Scan for the cell matching the given text and deliver its (x, y) coordinate at center. 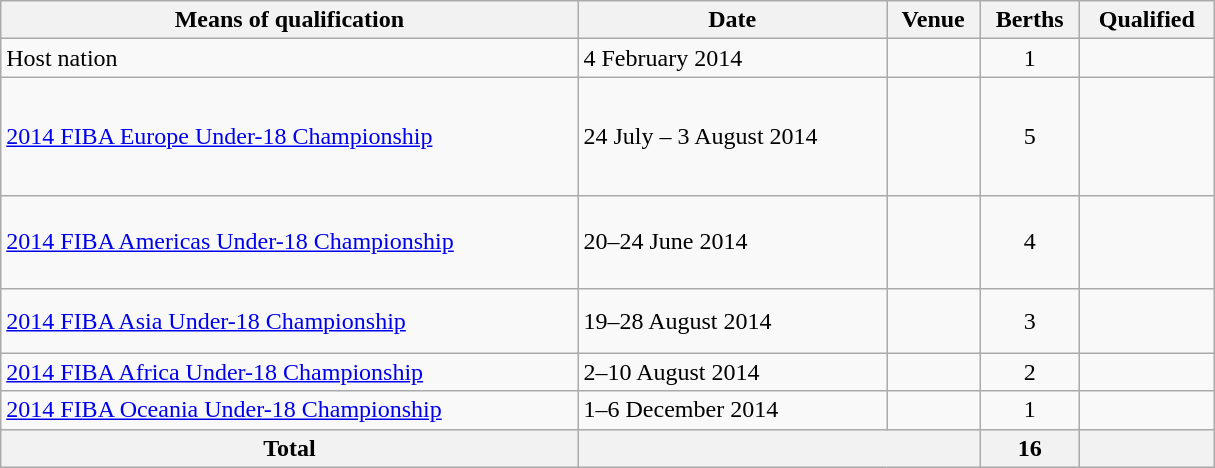
Qualified (1146, 20)
3 (1030, 320)
2014 FIBA Americas Under-18 Championship (290, 242)
2–10 August 2014 (732, 372)
2014 FIBA Oceania Under-18 Championship (290, 410)
5 (1030, 136)
2014 FIBA Africa Under-18 Championship (290, 372)
Date (732, 20)
4 (1030, 242)
19–28 August 2014 (732, 320)
Means of qualification (290, 20)
2014 FIBA Europe Under-18 Championship (290, 136)
1–6 December 2014 (732, 410)
20–24 June 2014 (732, 242)
Venue (932, 20)
16 (1030, 448)
4 February 2014 (732, 58)
24 July – 3 August 2014 (732, 136)
Host nation (290, 58)
Total (290, 448)
2014 FIBA Asia Under-18 Championship (290, 320)
Berths (1030, 20)
2 (1030, 372)
